Provide the [x, y] coordinate of the cell's center where the given text is located.  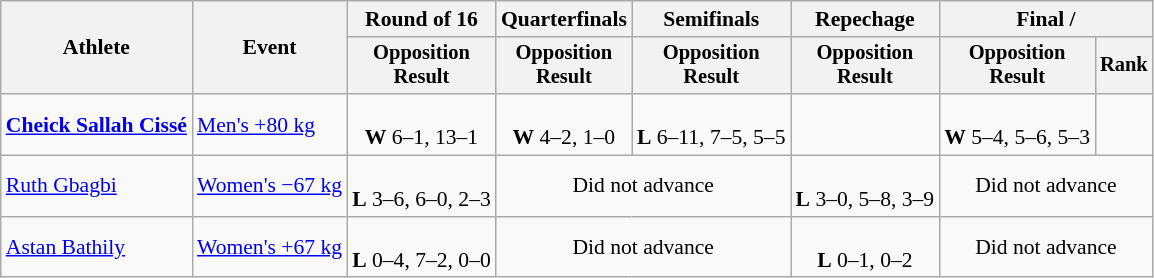
Final / [1046, 19]
Women's +67 kg [270, 248]
Men's +80 kg [270, 124]
L 0–1, 0–2 [866, 248]
Round of 16 [422, 19]
W 4–2, 1–0 [564, 124]
L 3–0, 5–8, 3–9 [866, 186]
W 6–1, 13–1 [422, 124]
Repechage [866, 19]
L 6–11, 7–5, 5–5 [712, 124]
Semifinals [712, 19]
W 5–4, 5–6, 5–3 [1017, 124]
L 0–4, 7–2, 0–0 [422, 248]
Astan Bathily [96, 248]
L 3–6, 6–0, 2–3 [422, 186]
Ruth Gbagbi [96, 186]
Event [270, 48]
Rank [1124, 66]
Athlete [96, 48]
Quarterfinals [564, 19]
Cheick Sallah Cissé [96, 124]
Women's −67 kg [270, 186]
